Detect which cell encompasses the target text, then output its (X, Y) center coordinate. 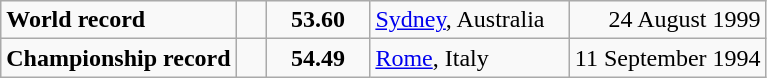
24 August 1999 (668, 20)
Sydney, Australia (470, 20)
Championship record (118, 58)
54.49 (318, 58)
11 September 1994 (668, 58)
Rome, Italy (470, 58)
World record (118, 20)
53.60 (318, 20)
